For the text-containing cell, return its midpoint in [X, Y] coordinate format. 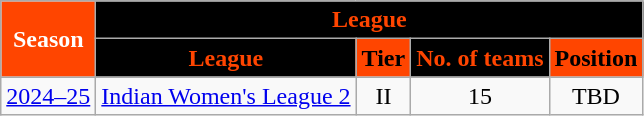
No. of teams [480, 58]
2024–25 [48, 96]
II [384, 96]
Tier [384, 58]
TBD [596, 96]
Season [48, 39]
Position [596, 58]
Indian Women's League 2 [226, 96]
15 [480, 96]
